Detect which cell encompasses the target text, then output its (x, y) center coordinate. 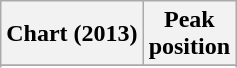
Peakposition (189, 34)
Chart (2013) (72, 34)
